Find where the given text appears and provide that cell's center as (X, Y) coordinate. 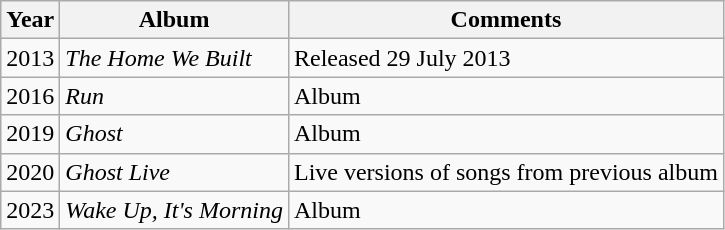
Ghost (174, 134)
Run (174, 96)
Live versions of songs from previous album (506, 172)
Ghost Live (174, 172)
2020 (30, 172)
Year (30, 20)
Comments (506, 20)
The Home We Built (174, 58)
2016 (30, 96)
2023 (30, 210)
Released 29 July 2013 (506, 58)
2013 (30, 58)
2019 (30, 134)
Wake Up, It's Morning (174, 210)
